Pinpoint the cell where the given text exists, returning its (x, y) midpoint coordinate. 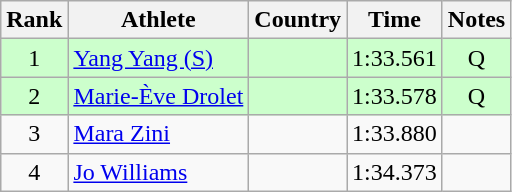
1:33.880 (395, 134)
4 (34, 172)
Mara Zini (158, 134)
Country (298, 20)
Jo Williams (158, 172)
Yang Yang (S) (158, 58)
Rank (34, 20)
Notes (476, 20)
1 (34, 58)
Time (395, 20)
3 (34, 134)
1:34.373 (395, 172)
Marie-Ève Drolet (158, 96)
Athlete (158, 20)
1:33.561 (395, 58)
2 (34, 96)
1:33.578 (395, 96)
